Return (x, y) of the center of cell containing provided text 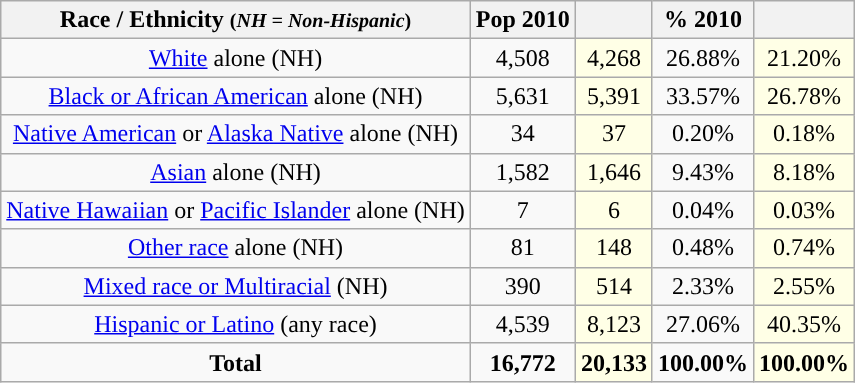
0.03% (804, 210)
White alone (NH) (236, 58)
0.74% (804, 248)
2.33% (702, 286)
26.78% (804, 96)
9.43% (702, 172)
81 (522, 248)
% 2010 (702, 20)
Total (236, 362)
27.06% (702, 324)
514 (614, 286)
8.18% (804, 172)
4,508 (522, 58)
Pop 2010 (522, 20)
1,582 (522, 172)
Race / Ethnicity (NH = Non-Hispanic) (236, 20)
4,539 (522, 324)
37 (614, 134)
0.04% (702, 210)
Black or African American alone (NH) (236, 96)
Native Hawaiian or Pacific Islander alone (NH) (236, 210)
16,772 (522, 362)
20,133 (614, 362)
390 (522, 286)
6 (614, 210)
Asian alone (NH) (236, 172)
33.57% (702, 96)
34 (522, 134)
40.35% (804, 324)
0.48% (702, 248)
26.88% (702, 58)
7 (522, 210)
8,123 (614, 324)
4,268 (614, 58)
Mixed race or Multiracial (NH) (236, 286)
Native American or Alaska Native alone (NH) (236, 134)
0.20% (702, 134)
5,391 (614, 96)
148 (614, 248)
Hispanic or Latino (any race) (236, 324)
0.18% (804, 134)
21.20% (804, 58)
2.55% (804, 286)
1,646 (614, 172)
Other race alone (NH) (236, 248)
5,631 (522, 96)
